For the text-containing cell, return its midpoint in (x, y) coordinate format. 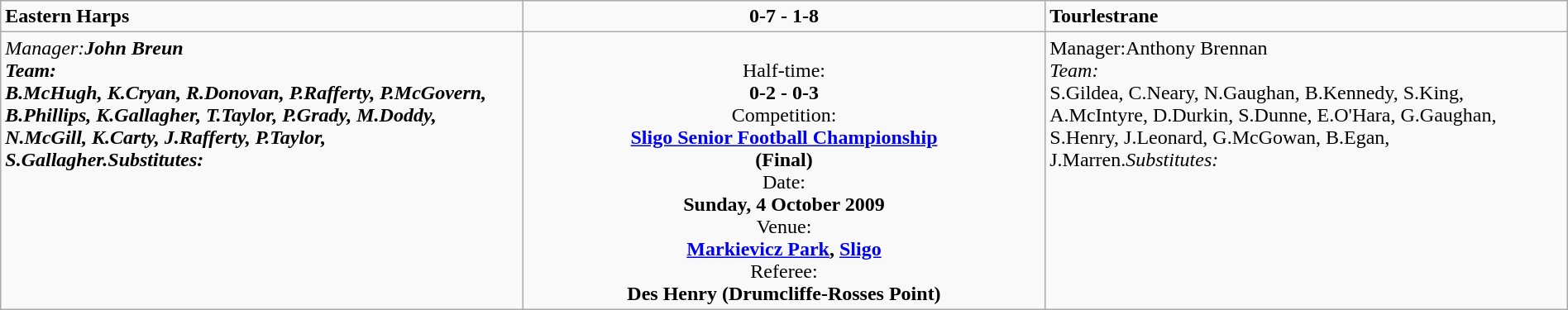
Tourlestrane (1307, 17)
Eastern Harps (262, 17)
0-7 - 1-8 (784, 17)
